Return [X, Y] of the center of cell containing provided text 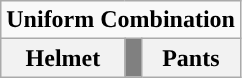
Helmet [63, 58]
Uniform Combination [121, 20]
Pants [190, 58]
